Pinpoint the cell where the given text exists, returning its (x, y) midpoint coordinate. 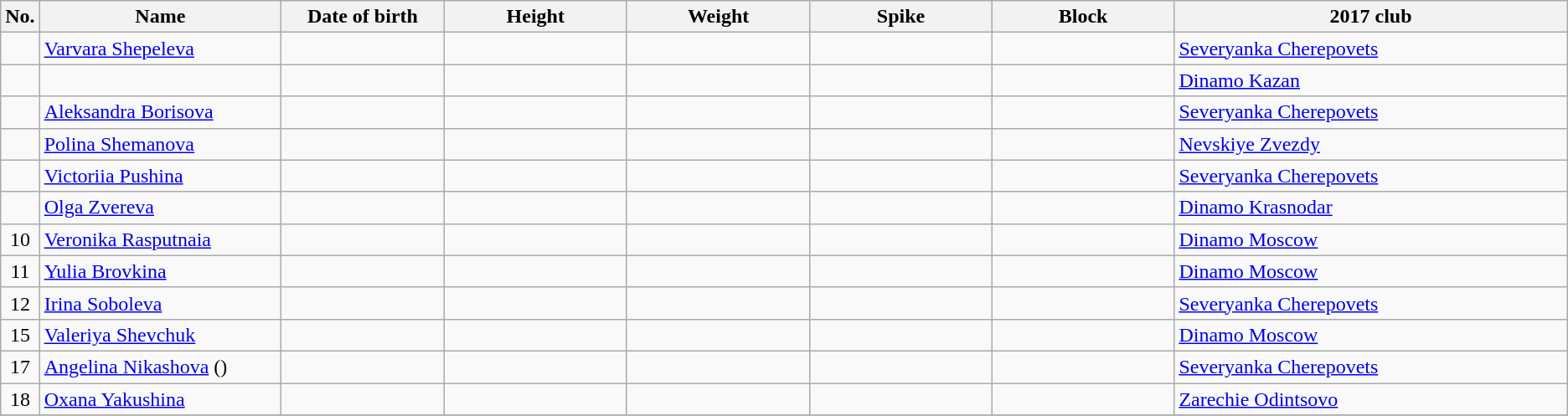
Victoriia Pushina (160, 176)
Name (160, 17)
Polina Shemanova (160, 144)
18 (20, 399)
10 (20, 239)
Nevskiye Zvezdy (1370, 144)
Angelina Nikashova () (160, 367)
Height (535, 17)
Yulia Brovkina (160, 271)
Zarechie Odintsovo (1370, 399)
No. (20, 17)
Veronika Rasputnaia (160, 239)
17 (20, 367)
Valeriya Shevchuk (160, 335)
Aleksandra Borisova (160, 112)
2017 club (1370, 17)
Block (1083, 17)
15 (20, 335)
Spike (901, 17)
Irina Soboleva (160, 303)
Dinamo Kazan (1370, 80)
Oxana Yakushina (160, 399)
Dinamo Krasnodar (1370, 208)
11 (20, 271)
Date of birth (364, 17)
Olga Zvereva (160, 208)
Varvara Shepeleva (160, 49)
Weight (718, 17)
12 (20, 303)
